For the text-containing cell, return its midpoint in [x, y] coordinate format. 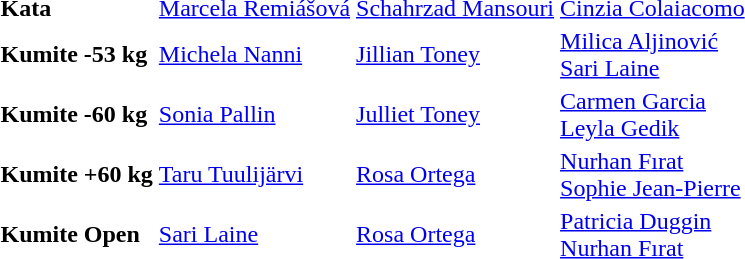
Jillian Toney [456, 54]
Taru Tuulijärvi [254, 174]
Sonia Pallin [254, 114]
Michela Nanni [254, 54]
Rosa Ortega [456, 174]
Julliet Toney [456, 114]
